Provide the [X, Y] coordinate of the cell's center where the given text is located.  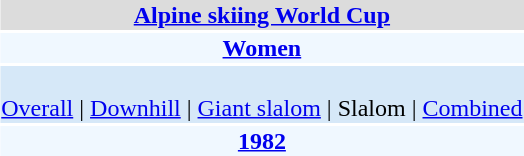
1982 [262, 141]
Alpine skiing World Cup [262, 15]
Women [262, 48]
Overall | Downhill | Giant slalom | Slalom | Combined [262, 94]
